Locate the cell with the specified text and output its [X, Y] center coordinate. 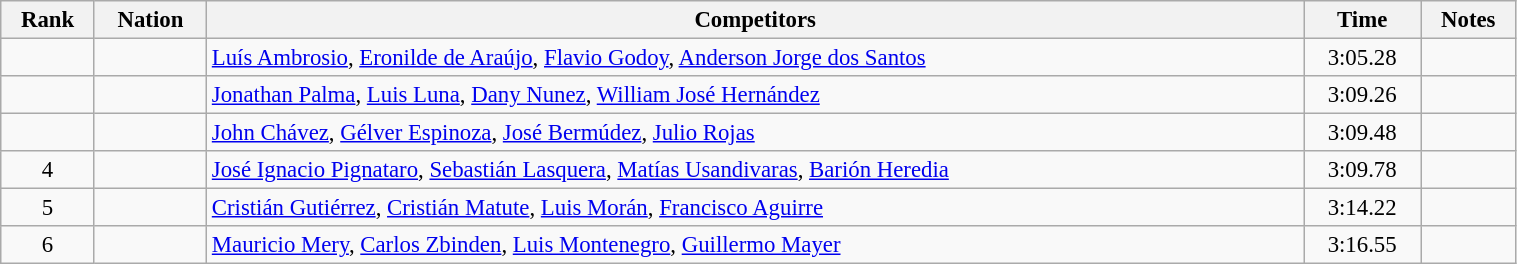
Nation [150, 20]
Notes [1468, 20]
José Ignacio Pignataro, Sebastián Lasquera, Matías Usandivaras, Barión Heredia [756, 170]
5 [48, 208]
Competitors [756, 20]
Rank [48, 20]
Luís Ambrosio, Eronilde de Araújo, Flavio Godoy, Anderson Jorge dos Santos [756, 58]
3:09.48 [1362, 133]
4 [48, 170]
Time [1362, 20]
3:09.78 [1362, 170]
6 [48, 245]
Cristián Gutiérrez, Cristián Matute, Luis Morán, Francisco Aguirre [756, 208]
3:16.55 [1362, 245]
Jonathan Palma, Luis Luna, Dany Nunez, William José Hernández [756, 95]
3:09.26 [1362, 95]
Mauricio Mery, Carlos Zbinden, Luis Montenegro, Guillermo Mayer [756, 245]
John Chávez, Gélver Espinoza, José Bermúdez, Julio Rojas [756, 133]
3:14.22 [1362, 208]
3:05.28 [1362, 58]
